Pinpoint the cell where the given text exists, returning its (x, y) midpoint coordinate. 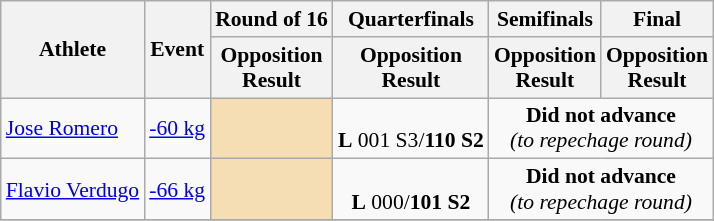
-66 kg (177, 190)
Round of 16 (272, 19)
Flavio Verdugo (72, 190)
Athlete (72, 50)
Quarterfinals (411, 19)
-60 kg (177, 128)
L 001 S3/110 S2 (411, 128)
Semifinals (545, 19)
Event (177, 50)
Final (657, 19)
L 000/101 S2 (411, 190)
Jose Romero (72, 128)
